Output the (x, y) coordinate of the center of the cell containing the given text.  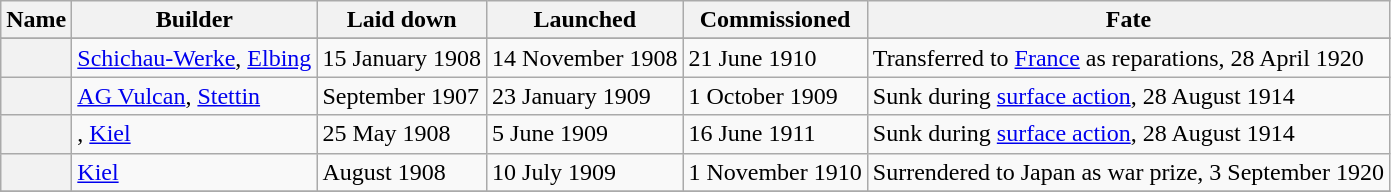
Name (36, 20)
15 January 1908 (402, 58)
Surrendered to Japan as war prize, 3 September 1920 (1128, 172)
5 June 1909 (585, 134)
16 June 1911 (775, 134)
Kiel (194, 172)
Launched (585, 20)
Laid down (402, 20)
23 January 1909 (585, 96)
21 June 1910 (775, 58)
Commissioned (775, 20)
, Kiel (194, 134)
AG Vulcan, Stettin (194, 96)
Transferred to France as reparations, 28 April 1920 (1128, 58)
Schichau-Werke, Elbing (194, 58)
14 November 1908 (585, 58)
1 October 1909 (775, 96)
Fate (1128, 20)
25 May 1908 (402, 134)
1 November 1910 (775, 172)
10 July 1909 (585, 172)
September 1907 (402, 96)
Builder (194, 20)
August 1908 (402, 172)
